Locate the cell with the specified text and output its [X, Y] center coordinate. 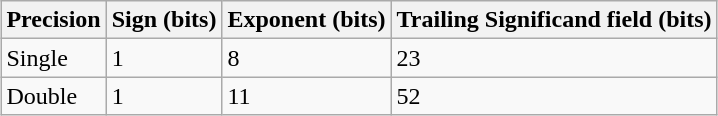
11 [306, 96]
8 [306, 58]
Single [54, 58]
Sign (bits) [164, 20]
Precision [54, 20]
23 [554, 58]
52 [554, 96]
Exponent (bits) [306, 20]
Double [54, 96]
Trailing Significand field (bits) [554, 20]
